Return the [x, y] coordinate for the center point of the cell that contains the specified text.  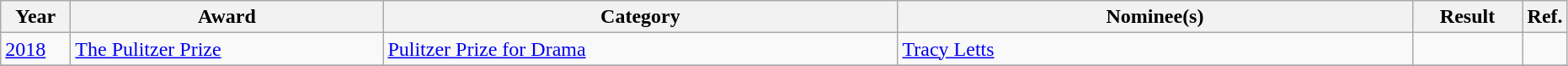
Award [227, 17]
Category [640, 17]
Result [1467, 17]
Nominee(s) [1155, 17]
2018 [35, 49]
Year [35, 17]
Pulitzer Prize for Drama [640, 49]
Tracy Letts [1155, 49]
Ref. [1544, 17]
The Pulitzer Prize [227, 49]
